Pinpoint the cell where the given text exists, returning its [X, Y] midpoint coordinate. 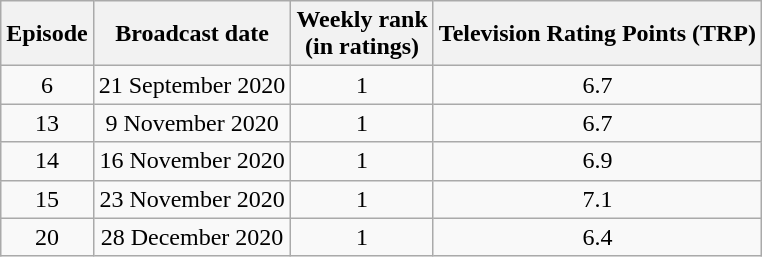
Episode [47, 34]
23 November 2020 [192, 199]
15 [47, 199]
14 [47, 161]
Weekly rank(in ratings) [362, 34]
13 [47, 123]
16 November 2020 [192, 161]
6.4 [597, 237]
6 [47, 85]
Television Rating Points (TRP) [597, 34]
21 September 2020 [192, 85]
9 November 2020 [192, 123]
28 December 2020 [192, 237]
20 [47, 237]
Broadcast date [192, 34]
6.9 [597, 161]
7.1 [597, 199]
